Scan for the cell matching the given text and deliver its [x, y] coordinate at center. 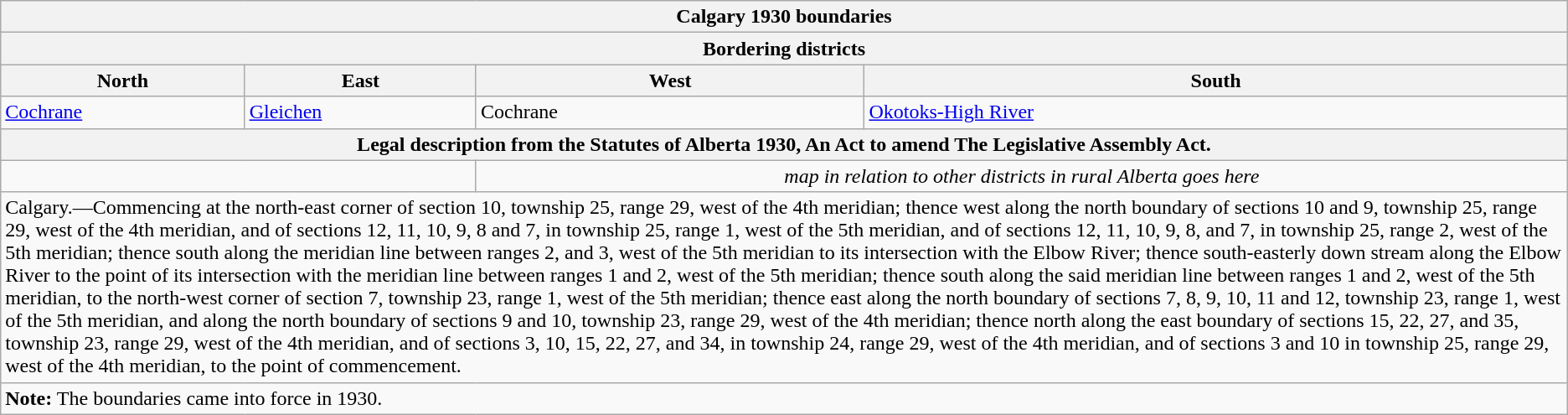
Bordering districts [784, 49]
map in relation to other districts in rural Alberta goes here [1022, 176]
Gleichen [360, 112]
South [1216, 80]
Note: The boundaries came into force in 1930. [784, 398]
Legal description from the Statutes of Alberta 1930, An Act to amend The Legislative Assembly Act. [784, 144]
Okotoks-High River [1216, 112]
Calgary 1930 boundaries [784, 17]
West [670, 80]
East [360, 80]
North [122, 80]
